Output the (X, Y) coordinate of the center of the cell containing the given text.  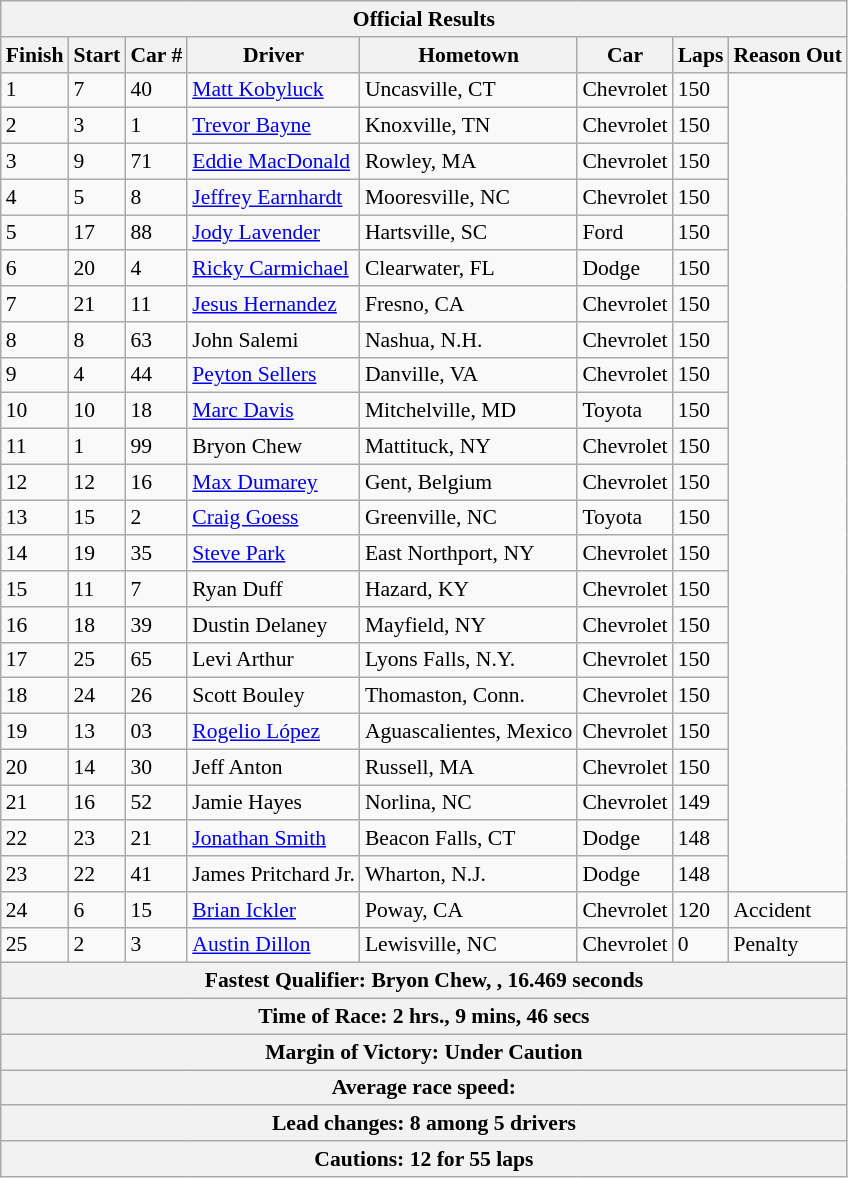
Cautions: 12 for 55 laps (424, 1159)
Danville, VA (469, 375)
Driver (274, 55)
Steve Park (274, 554)
Russell, MA (469, 767)
41 (156, 874)
Hazard, KY (469, 589)
Fresno, CA (469, 304)
Start (96, 55)
Mayfield, NY (469, 625)
Scott Bouley (274, 696)
Lewisville, NC (469, 945)
Wharton, N.J. (469, 874)
Trevor Bayne (274, 126)
Mattituck, NY (469, 447)
Finish (35, 55)
Beacon Falls, CT (469, 839)
Jonathan Smith (274, 839)
30 (156, 767)
Lyons Falls, N.Y. (469, 660)
Nashua, N.H. (469, 340)
Jeff Anton (274, 767)
Uncasville, CT (469, 90)
Laps (701, 55)
James Pritchard Jr. (274, 874)
Car # (156, 55)
Rogelio López (274, 732)
Mitchelville, MD (469, 411)
Mooresville, NC (469, 197)
Gent, Belgium (469, 482)
Fastest Qualifier: Bryon Chew, , 16.469 seconds (424, 981)
Hartsville, SC (469, 233)
39 (156, 625)
Poway, CA (469, 910)
Thomaston, Conn. (469, 696)
40 (156, 90)
Hometown (469, 55)
26 (156, 696)
John Salemi (274, 340)
Knoxville, TN (469, 126)
52 (156, 803)
0 (701, 945)
Brian Ickler (274, 910)
Jamie Hayes (274, 803)
Ricky Carmichael (274, 269)
Aguascalientes, Mexico (469, 732)
Ford (624, 233)
Reason Out (788, 55)
Matt Kobyluck (274, 90)
35 (156, 554)
Margin of Victory: Under Caution (424, 1052)
71 (156, 162)
Austin Dillon (274, 945)
Craig Goess (274, 518)
88 (156, 233)
Average race speed: (424, 1088)
Bryon Chew (274, 447)
65 (156, 660)
Dustin Delaney (274, 625)
120 (701, 910)
44 (156, 375)
East Northport, NY (469, 554)
Car (624, 55)
Peyton Sellers (274, 375)
Lead changes: 8 among 5 drivers (424, 1124)
Official Results (424, 19)
Penalty (788, 945)
Time of Race: 2 hrs., 9 mins, 46 secs (424, 1017)
Levi Arthur (274, 660)
Jeffrey Earnhardt (274, 197)
Jesus Hernandez (274, 304)
Accident (788, 910)
Max Dumarey (274, 482)
149 (701, 803)
Clearwater, FL (469, 269)
63 (156, 340)
Greenville, NC (469, 518)
Eddie MacDonald (274, 162)
Rowley, MA (469, 162)
Ryan Duff (274, 589)
Marc Davis (274, 411)
99 (156, 447)
Jody Lavender (274, 233)
Norlina, NC (469, 803)
03 (156, 732)
